Capture the cell that displays the provided text and extract its [x, y] central coordinate. 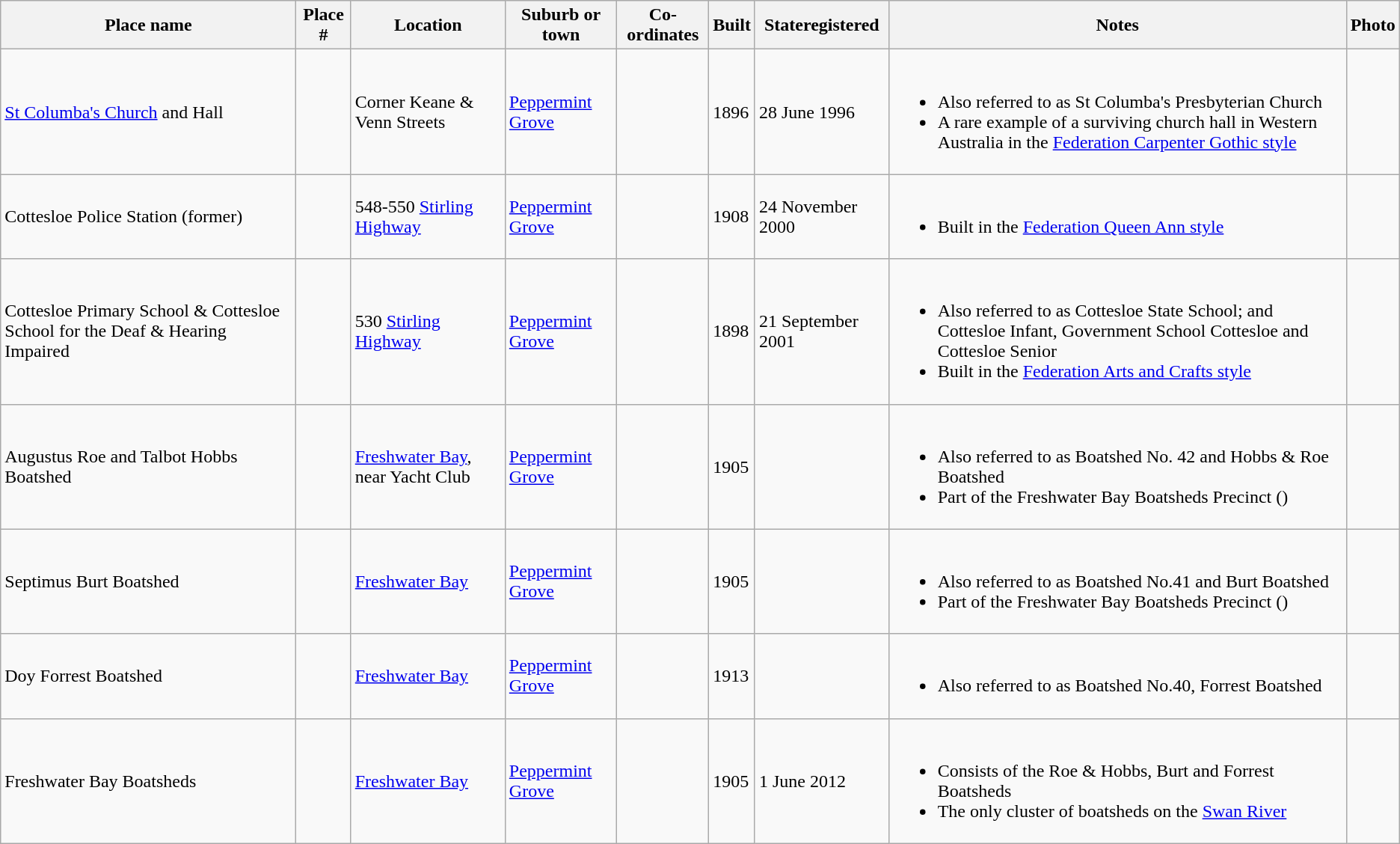
Built [732, 25]
Location [428, 25]
Place name [148, 25]
Consists of the Roe & Hobbs, Burt and Forrest BoatshedsThe only cluster of boatsheds on the Swan River [1117, 781]
548-550 Stirling Highway [428, 217]
Notes [1117, 25]
Also referred to as Boatshed No. 42 and Hobbs & Roe BoatshedPart of the Freshwater Bay Boatsheds Precinct () [1117, 467]
St Columba's Church and Hall [148, 112]
24 November 2000 [821, 217]
Also referred to as Boatshed No.41 and Burt BoatshedPart of the Freshwater Bay Boatsheds Precinct () [1117, 581]
Place # [323, 25]
Freshwater Bay, near Yacht Club [428, 467]
Stateregistered [821, 25]
Cottesloe Police Station (former) [148, 217]
1 June 2012 [821, 781]
Also referred to as Boatshed No.40, Forrest Boatshed [1117, 676]
Cottesloe Primary School & Cottesloe School for the Deaf & Hearing Impaired [148, 331]
1908 [732, 217]
Augustus Roe and Talbot Hobbs Boatshed [148, 467]
28 June 1996 [821, 112]
Corner Keane & Venn Streets [428, 112]
Co-ordinates [663, 25]
Built in the Federation Queen Ann style [1117, 217]
Septimus Burt Boatshed [148, 581]
Photo [1373, 25]
1913 [732, 676]
21 September 2001 [821, 331]
Freshwater Bay Boatsheds [148, 781]
Doy Forrest Boatshed [148, 676]
1898 [732, 331]
530 Stirling Highway [428, 331]
1896 [732, 112]
Suburb or town [561, 25]
